Identify which cell holds the provided text, then report its [x, y] central coordinate. 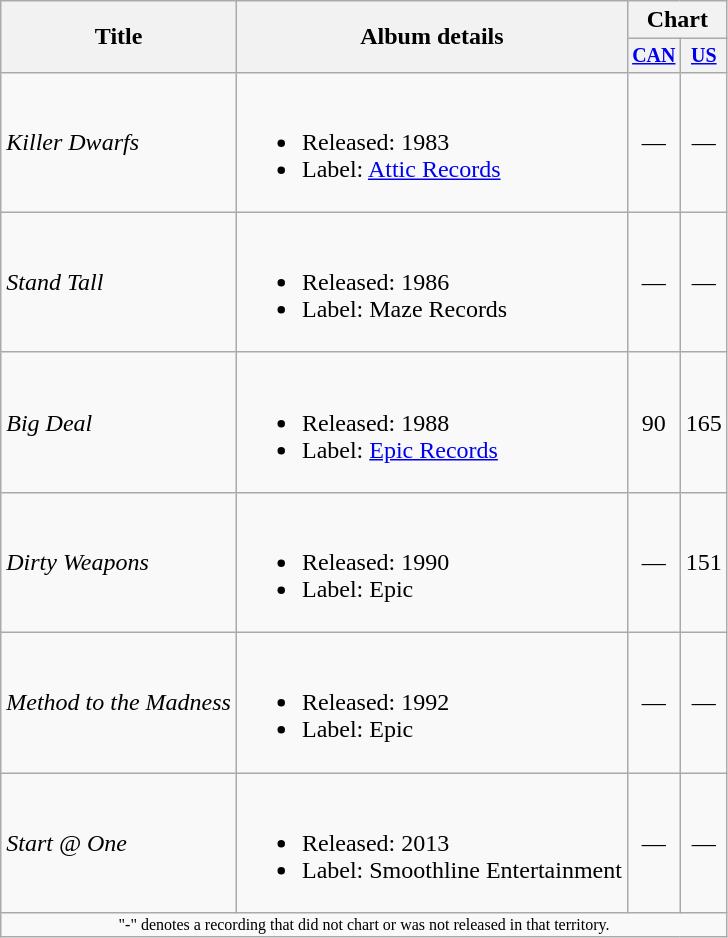
Big Deal [119, 422]
165 [704, 422]
Chart [677, 20]
Title [119, 37]
US [704, 56]
Stand Tall [119, 282]
Released: 1990Label: Epic [432, 562]
Killer Dwarfs [119, 142]
Released: 1983Label: Attic Records [432, 142]
Released: 1986Label: Maze Records [432, 282]
Start @ One [119, 843]
"-" denotes a recording that did not chart or was not released in that territory. [364, 925]
Released: 2013Label: Smoothline Entertainment [432, 843]
CAN [654, 56]
Dirty Weapons [119, 562]
Album details [432, 37]
Released: 1992Label: Epic [432, 703]
Released: 1988Label: Epic Records [432, 422]
151 [704, 562]
90 [654, 422]
Method to the Madness [119, 703]
